Search for the cell housing the specified text and yield its (X, Y) center coordinate. 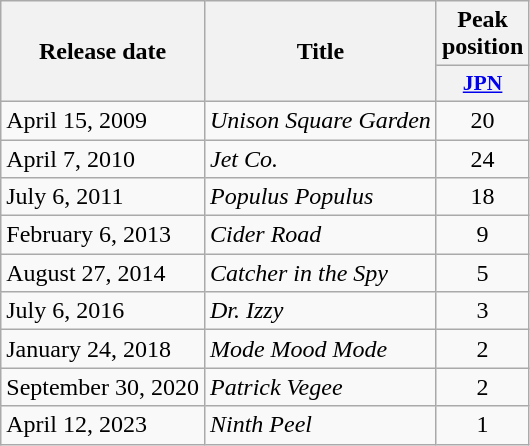
Cider Road (320, 235)
Catcher in the Spy (320, 273)
JPN (482, 84)
August 27, 2014 (103, 273)
5 (482, 273)
18 (482, 197)
Dr. Izzy (320, 311)
April 7, 2010 (103, 159)
Release date (103, 52)
Mode Mood Mode (320, 349)
Jet Co. (320, 159)
Unison Square Garden (320, 120)
Peak position (482, 34)
Ninth Peel (320, 425)
Title (320, 52)
September 30, 2020 (103, 387)
20 (482, 120)
July 6, 2011 (103, 197)
24 (482, 159)
Patrick Vegee (320, 387)
Populus Populus (320, 197)
April 15, 2009 (103, 120)
July 6, 2016 (103, 311)
January 24, 2018 (103, 349)
9 (482, 235)
1 (482, 425)
3 (482, 311)
April 12, 2023 (103, 425)
February 6, 2013 (103, 235)
